Provide the (x, y) coordinate of the cell's center where the given text is located.  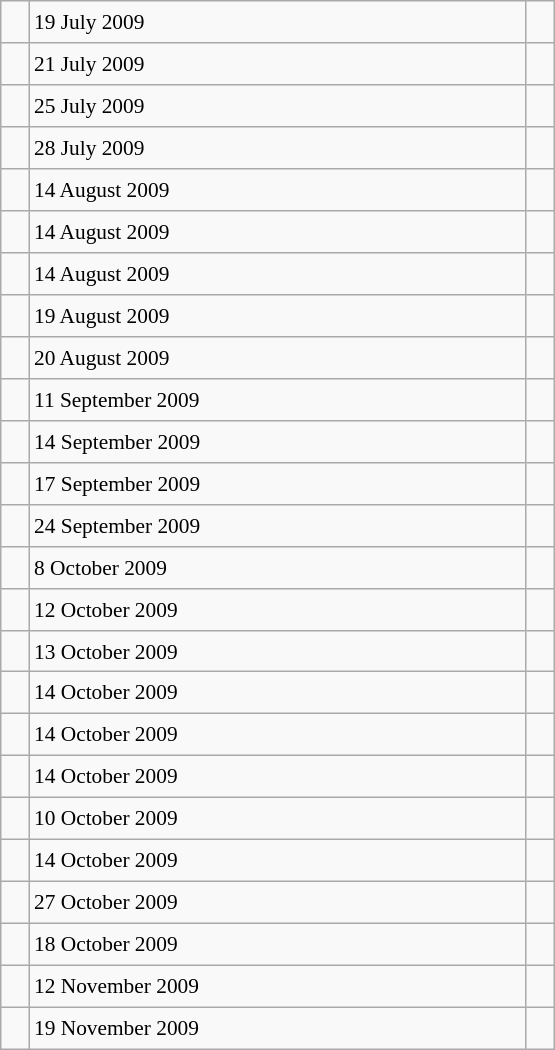
27 October 2009 (278, 903)
10 October 2009 (278, 819)
28 July 2009 (278, 148)
19 July 2009 (278, 22)
19 August 2009 (278, 316)
12 November 2009 (278, 986)
25 July 2009 (278, 106)
19 November 2009 (278, 1028)
13 October 2009 (278, 651)
8 October 2009 (278, 567)
11 September 2009 (278, 399)
12 October 2009 (278, 609)
14 September 2009 (278, 441)
21 July 2009 (278, 64)
20 August 2009 (278, 358)
18 October 2009 (278, 945)
24 September 2009 (278, 525)
17 September 2009 (278, 483)
